Locate the cell with the specified text and output its [x, y] center coordinate. 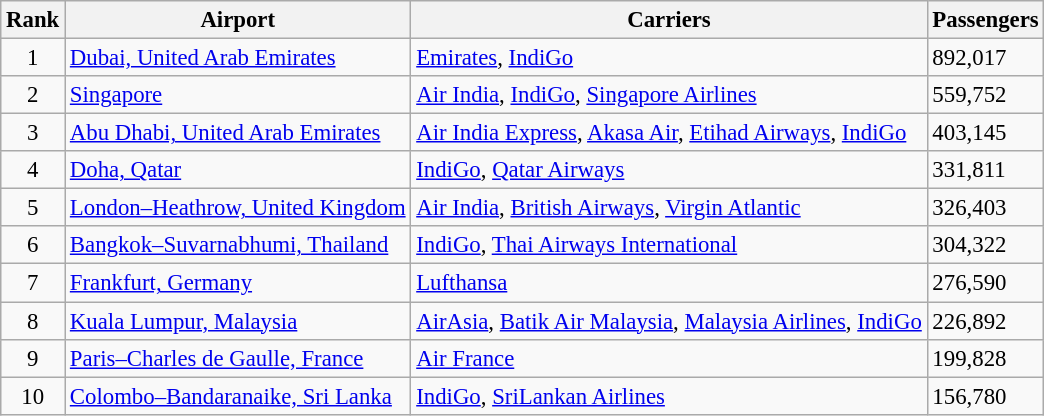
IndiGo, Qatar Airways [669, 170]
AirAsia, Batik Air Malaysia, Malaysia Airlines, IndiGo [669, 321]
Lufthansa [669, 283]
7 [33, 283]
Passengers [986, 20]
Air India, British Airways, Virgin Atlantic [669, 208]
Paris–Charles de Gaulle, France [238, 358]
6 [33, 245]
London–Heathrow, United Kingdom [238, 208]
10 [33, 396]
IndiGo, SriLankan Airlines [669, 396]
1 [33, 58]
331,811 [986, 170]
Airport [238, 20]
Air India Express, Akasa Air, Etihad Airways, IndiGo [669, 133]
Dubai, United Arab Emirates [238, 58]
Air France [669, 358]
226,892 [986, 321]
5 [33, 208]
Doha, Qatar [238, 170]
Rank [33, 20]
IndiGo, Thai Airways International [669, 245]
Emirates, IndiGo [669, 58]
4 [33, 170]
304,322 [986, 245]
Kuala Lumpur, Malaysia [238, 321]
8 [33, 321]
Abu Dhabi, United Arab Emirates [238, 133]
2 [33, 95]
199,828 [986, 358]
Carriers [669, 20]
Bangkok–Suvarnabhumi, Thailand [238, 245]
156,780 [986, 396]
Colombo–Bandaranaike, Sri Lanka [238, 396]
3 [33, 133]
326,403 [986, 208]
403,145 [986, 133]
559,752 [986, 95]
276,590 [986, 283]
9 [33, 358]
892,017 [986, 58]
Air India, IndiGo, Singapore Airlines [669, 95]
Singapore [238, 95]
Frankfurt, Germany [238, 283]
